Search for the cell housing the specified text and yield its [x, y] center coordinate. 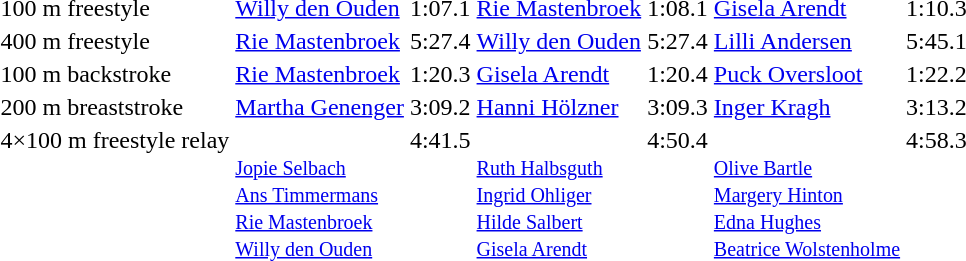
Puck Oversloot [806, 74]
1:20.4 [678, 74]
Gisela Arendt [559, 74]
3:09.3 [678, 107]
Martha Genenger [320, 107]
Lilli Andersen [806, 41]
3:09.2 [440, 107]
Hanni Hölzner [559, 107]
Willy den Ouden [559, 41]
1:20.3 [440, 74]
Inger Kragh [806, 107]
